Extract the [X, Y] coordinate from the center of the cell holding the provided text.  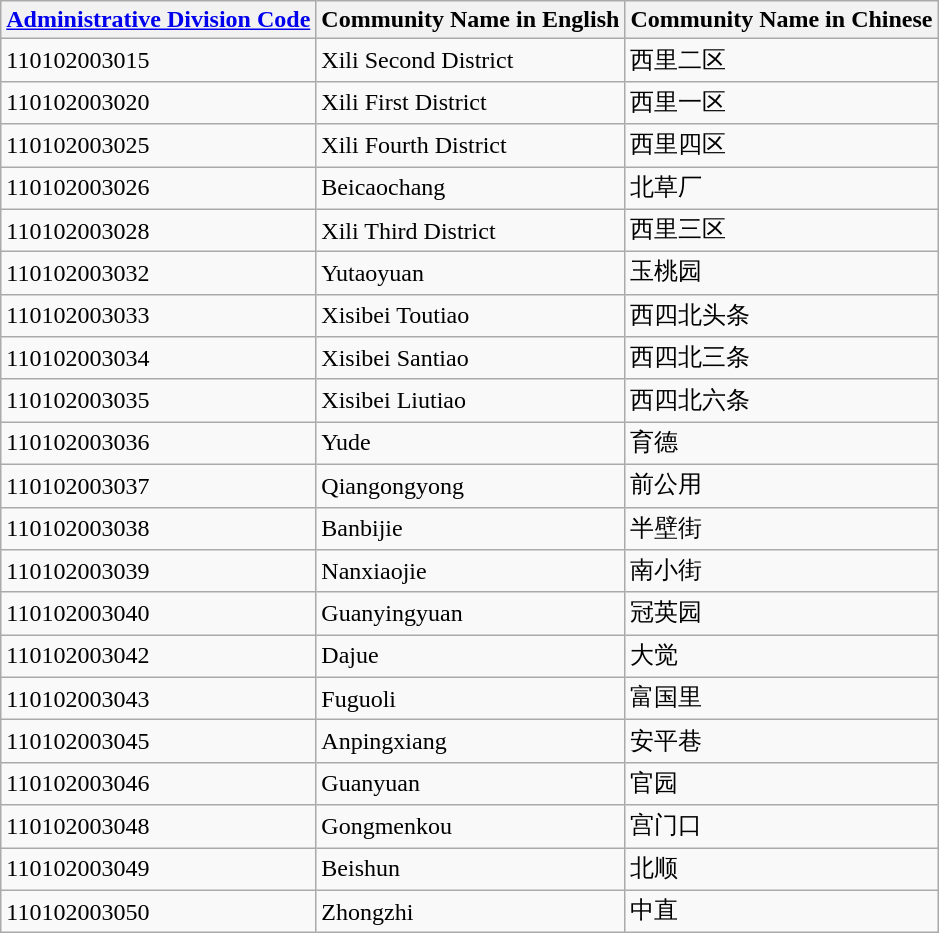
Yude [470, 444]
Xisibei Liutiao [470, 400]
Qiangongyong [470, 486]
冠英园 [782, 614]
西里一区 [782, 102]
110102003039 [158, 572]
110102003042 [158, 656]
110102003036 [158, 444]
Community Name in English [470, 20]
育德 [782, 444]
西里二区 [782, 60]
110102003020 [158, 102]
110102003025 [158, 146]
110102003034 [158, 358]
Guanyingyuan [470, 614]
西四北头条 [782, 316]
中直 [782, 912]
Zhongzhi [470, 912]
Beishun [470, 870]
Xisibei Toutiao [470, 316]
宫门口 [782, 826]
前公用 [782, 486]
北草厂 [782, 188]
110102003049 [158, 870]
Community Name in Chinese [782, 20]
110102003038 [158, 528]
Yutaoyuan [470, 274]
大觉 [782, 656]
西四北六条 [782, 400]
富国里 [782, 698]
110102003033 [158, 316]
Xili Second District [470, 60]
110102003037 [158, 486]
安平巷 [782, 742]
西四北三条 [782, 358]
110102003045 [158, 742]
Beicaochang [470, 188]
玉桃园 [782, 274]
Dajue [470, 656]
110102003046 [158, 784]
110102003028 [158, 230]
Banbijie [470, 528]
南小街 [782, 572]
Xili First District [470, 102]
110102003040 [158, 614]
北顺 [782, 870]
110102003015 [158, 60]
官园 [782, 784]
西里四区 [782, 146]
Guanyuan [470, 784]
Xisibei Santiao [470, 358]
110102003035 [158, 400]
110102003048 [158, 826]
110102003043 [158, 698]
110102003032 [158, 274]
Anpingxiang [470, 742]
Xili Third District [470, 230]
Xili Fourth District [470, 146]
Gongmenkou [470, 826]
Fuguoli [470, 698]
西里三区 [782, 230]
半壁街 [782, 528]
110102003050 [158, 912]
Nanxiaojie [470, 572]
Administrative Division Code [158, 20]
110102003026 [158, 188]
